Provide the [x, y] coordinate of the cell's center where the given text is located.  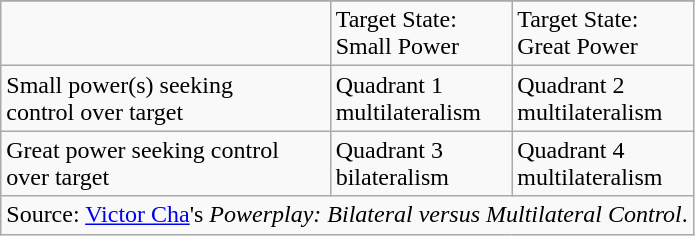
Small power(s) seekingcontrol over target [166, 98]
Target State:Small Power [421, 34]
Target State:Great Power [603, 34]
Quadrant 2multilateralism [603, 98]
Quadrant 3bilateralism [421, 164]
Source: Victor Cha's Powerplay: Bilateral versus Multilateral Control. [348, 215]
Quadrant 1multilateralism [421, 98]
Quadrant 4multilateralism [603, 164]
Great power seeking controlover target [166, 164]
